Capture the cell that displays the provided text and extract its [x, y] central coordinate. 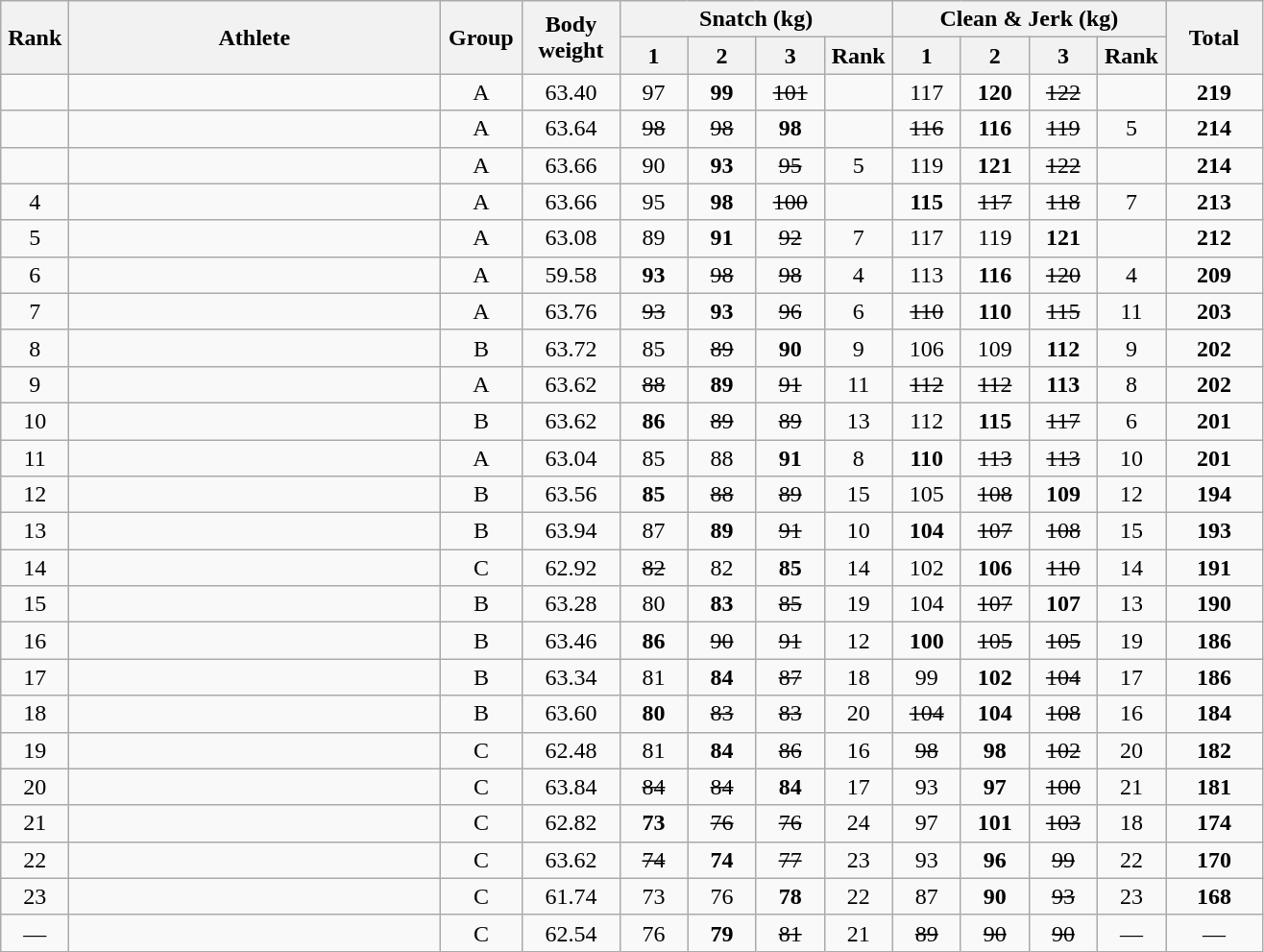
103 [1062, 823]
168 [1214, 896]
184 [1214, 714]
63.08 [571, 238]
63.94 [571, 531]
63.56 [571, 495]
79 [722, 933]
63.28 [571, 604]
213 [1214, 202]
63.84 [571, 787]
62.48 [571, 750]
191 [1214, 568]
63.04 [571, 458]
Body weight [571, 37]
63.40 [571, 92]
219 [1214, 92]
63.34 [571, 677]
212 [1214, 238]
182 [1214, 750]
62.92 [571, 568]
63.64 [571, 129]
63.72 [571, 348]
63.76 [571, 311]
181 [1214, 787]
Snatch (kg) [756, 19]
24 [859, 823]
174 [1214, 823]
Athlete [255, 37]
Total [1214, 37]
78 [790, 896]
62.82 [571, 823]
Clean & Jerk (kg) [1029, 19]
203 [1214, 311]
193 [1214, 531]
59.58 [571, 275]
61.74 [571, 896]
118 [1062, 202]
Group [481, 37]
209 [1214, 275]
190 [1214, 604]
63.60 [571, 714]
194 [1214, 495]
62.54 [571, 933]
77 [790, 860]
63.46 [571, 641]
92 [790, 238]
170 [1214, 860]
